Extract the (x, y) coordinate from the center of the cell holding the provided text.  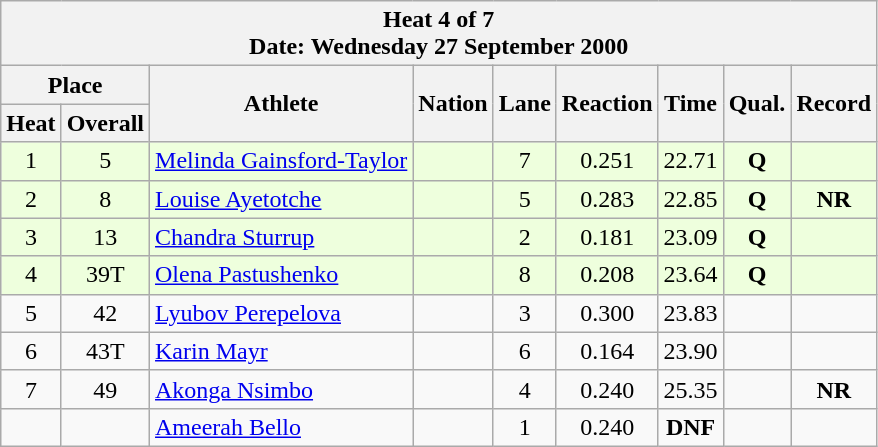
Karin Mayr (282, 351)
Overall (105, 123)
42 (105, 313)
Akonga Nsimbo (282, 389)
DNF (690, 427)
23.83 (690, 313)
Qual. (757, 104)
Louise Ayetotche (282, 199)
Melinda Gainsford-Taylor (282, 161)
25.35 (690, 389)
0.208 (607, 275)
22.71 (690, 161)
Nation (453, 104)
23.90 (690, 351)
0.283 (607, 199)
13 (105, 237)
Olena Pastushenko (282, 275)
49 (105, 389)
Chandra Sturrup (282, 237)
0.300 (607, 313)
23.64 (690, 275)
0.164 (607, 351)
Reaction (607, 104)
Athlete (282, 104)
Lyubov Perepelova (282, 313)
Heat (31, 123)
Record (834, 104)
0.181 (607, 237)
Heat 4 of 7 Date: Wednesday 27 September 2000 (439, 34)
Time (690, 104)
Lane (524, 104)
22.85 (690, 199)
Place (76, 85)
43T (105, 351)
39T (105, 275)
23.09 (690, 237)
0.251 (607, 161)
Ameerah Bello (282, 427)
